Identify which cell holds the provided text, then report its (X, Y) central coordinate. 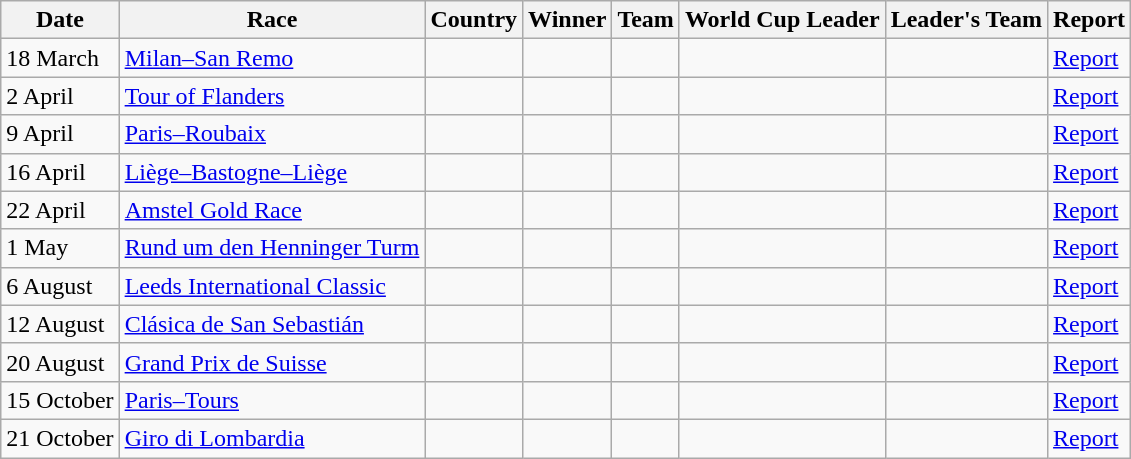
Milan–San Remo (272, 58)
Date (60, 20)
1 May (60, 248)
18 March (60, 58)
6 August (60, 286)
22 April (60, 210)
21 October (60, 438)
12 August (60, 324)
Rund um den Henninger Turm (272, 248)
9 April (60, 134)
Giro di Lombardia (272, 438)
Country (474, 20)
Leeds International Classic (272, 286)
Clásica de San Sebastián (272, 324)
Team (646, 20)
World Cup Leader (782, 20)
16 April (60, 172)
Amstel Gold Race (272, 210)
Grand Prix de Suisse (272, 362)
Paris–Tours (272, 400)
Winner (568, 20)
Race (272, 20)
Paris–Roubaix (272, 134)
20 August (60, 362)
2 April (60, 96)
Liège–Bastogne–Liège (272, 172)
15 October (60, 400)
Leader's Team (966, 20)
Tour of Flanders (272, 96)
